Scan for the cell matching the given text and deliver its (x, y) coordinate at center. 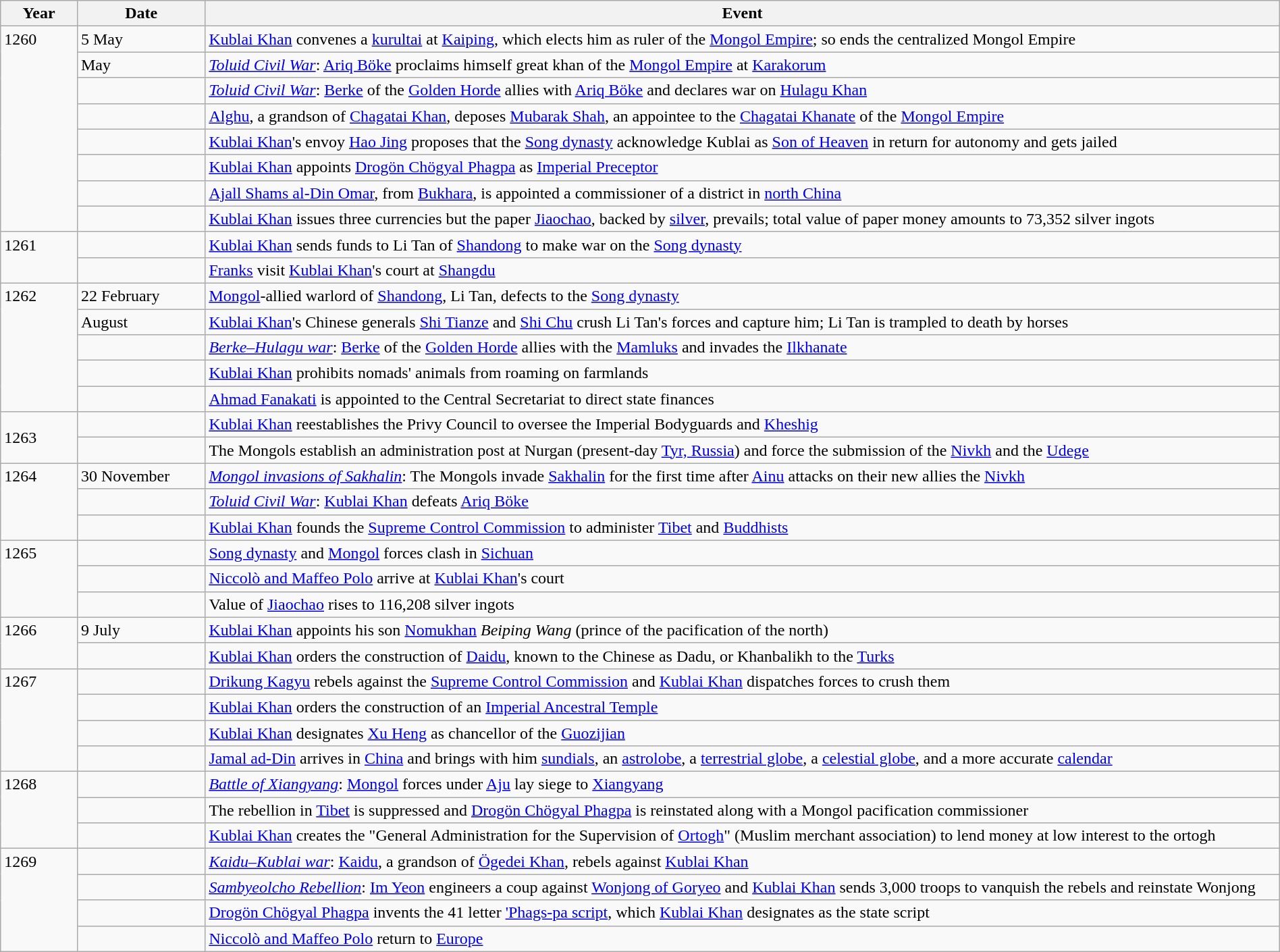
Mongol invasions of Sakhalin: The Mongols invade Sakhalin for the first time after Ainu attacks on their new allies the Nivkh (743, 476)
Jamal ad-Din arrives in China and brings with him sundials, an astrolobe, a terrestrial globe, a celestial globe, and a more accurate calendar (743, 759)
Drogön Chögyal Phagpa invents the 41 letter 'Phags-pa script, which Kublai Khan designates as the state script (743, 913)
1267 (39, 720)
Kublai Khan's envoy Hao Jing proposes that the Song dynasty acknowledge Kublai as Son of Heaven in return for autonomy and gets jailed (743, 142)
5 May (140, 39)
Drikung Kagyu rebels against the Supreme Control Commission and Kublai Khan dispatches forces to crush them (743, 681)
1269 (39, 900)
Kublai Khan founds the Supreme Control Commission to administer Tibet and Buddhists (743, 527)
Kublai Khan sends funds to Li Tan of Shandong to make war on the Song dynasty (743, 244)
Battle of Xiangyang: Mongol forces under Aju lay siege to Xiangyang (743, 785)
Value of Jiaochao rises to 116,208 silver ingots (743, 604)
May (140, 65)
1261 (39, 257)
Kublai Khan reestablishes the Privy Council to oversee the Imperial Bodyguards and Kheshig (743, 425)
1265 (39, 579)
1264 (39, 502)
Berke–Hulagu war: Berke of the Golden Horde allies with the Mamluks and invades the Ilkhanate (743, 348)
22 February (140, 296)
1268 (39, 810)
The rebellion in Tibet is suppressed and Drogön Chögyal Phagpa is reinstated along with a Mongol pacification commissioner (743, 810)
Year (39, 14)
Franks visit Kublai Khan's court at Shangdu (743, 270)
Alghu, a grandson of Chagatai Khan, deposes Mubarak Shah, an appointee to the Chagatai Khanate of the Mongol Empire (743, 116)
1260 (39, 129)
Song dynasty and Mongol forces clash in Sichuan (743, 553)
Niccolò and Maffeo Polo arrive at Kublai Khan's court (743, 579)
Kublai Khan prohibits nomads' animals from roaming on farmlands (743, 373)
1263 (39, 438)
Mongol-allied warlord of Shandong, Li Tan, defects to the Song dynasty (743, 296)
9 July (140, 630)
Kublai Khan designates Xu Heng as chancellor of the Guozijian (743, 733)
Kublai Khan convenes a kurultai at Kaiping, which elects him as ruler of the Mongol Empire; so ends the centralized Mongol Empire (743, 39)
Toluid Civil War: Kublai Khan defeats Ariq Böke (743, 502)
Ajall Shams al-Din Omar, from Bukhara, is appointed a commissioner of a district in north China (743, 193)
Kublai Khan appoints Drogön Chögyal Phagpa as Imperial Preceptor (743, 167)
August (140, 322)
Kublai Khan issues three currencies but the paper Jiaochao, backed by silver, prevails; total value of paper money amounts to 73,352 silver ingots (743, 219)
Toluid Civil War: Ariq Böke proclaims himself great khan of the Mongol Empire at Karakorum (743, 65)
Kublai Khan orders the construction of an Imperial Ancestral Temple (743, 707)
Toluid Civil War: Berke of the Golden Horde allies with Ariq Böke and declares war on Hulagu Khan (743, 90)
Niccolò and Maffeo Polo return to Europe (743, 938)
30 November (140, 476)
Ahmad Fanakati is appointed to the Central Secretariat to direct state finances (743, 399)
Date (140, 14)
Kaidu–Kublai war: Kaidu, a grandson of Ögedei Khan, rebels against Kublai Khan (743, 862)
Event (743, 14)
1262 (39, 347)
Kublai Khan's Chinese generals Shi Tianze and Shi Chu crush Li Tan's forces and capture him; Li Tan is trampled to death by horses (743, 322)
Kublai Khan orders the construction of Daidu, known to the Chinese as Dadu, or Khanbalikh to the Turks (743, 656)
The Mongols establish an administration post at Nurgan (present-day Tyr, Russia) and force the submission of the Nivkh and the Udege (743, 450)
1266 (39, 643)
Kublai Khan appoints his son Nomukhan Beiping Wang (prince of the pacification of the north) (743, 630)
